Return the (x, y) coordinate for the center point of the cell that contains the specified text.  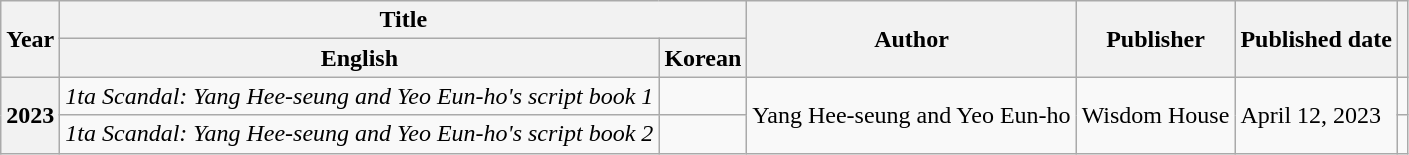
April 12, 2023 (1316, 115)
1ta Scandal: Yang Hee-seung and Yeo Eun-ho's script book 2 (360, 134)
Publisher (1156, 39)
Yang Hee-seung and Yeo Eun-ho (912, 115)
1ta Scandal: Yang Hee-seung and Yeo Eun-ho's script book 1 (360, 96)
Title (404, 20)
Korean (703, 58)
Author (912, 39)
2023 (30, 115)
Published date (1316, 39)
Wisdom House (1156, 115)
Year (30, 39)
English (360, 58)
